Return the [X, Y] coordinate for the center point of the cell that contains the specified text.  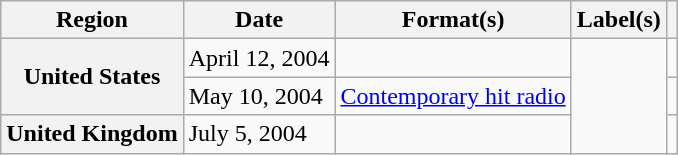
Contemporary hit radio [453, 96]
Date [259, 20]
United States [92, 77]
Region [92, 20]
July 5, 2004 [259, 134]
April 12, 2004 [259, 58]
Label(s) [618, 20]
United Kingdom [92, 134]
Format(s) [453, 20]
May 10, 2004 [259, 96]
